Locate the cell with the specified text and output its (X, Y) center coordinate. 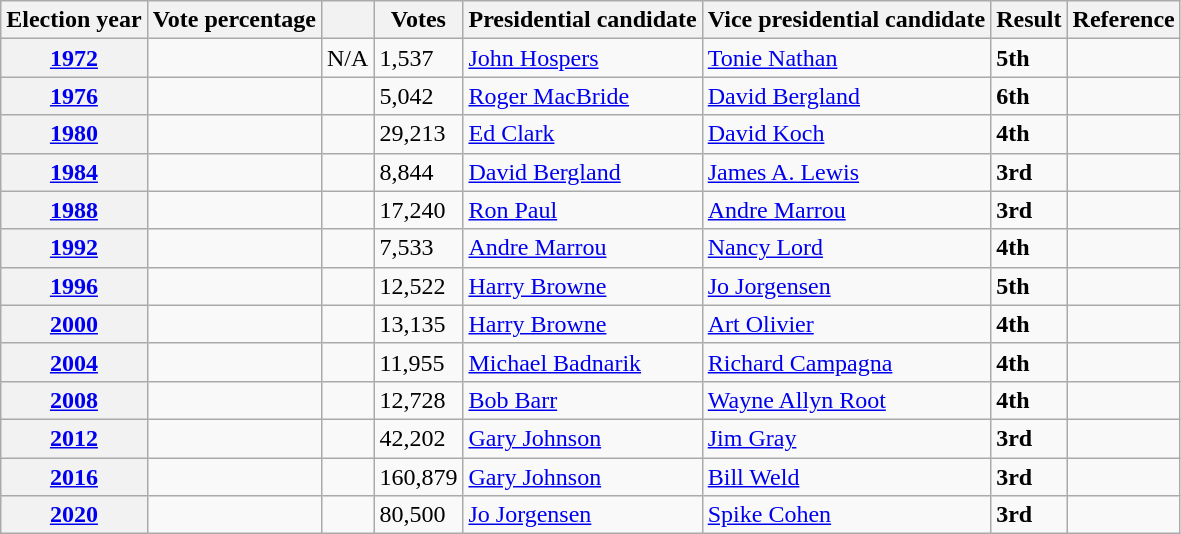
29,213 (418, 134)
Reference (1124, 20)
2012 (74, 438)
5,042 (418, 96)
80,500 (418, 515)
7,533 (418, 248)
N/A (347, 58)
Roger MacBride (582, 96)
2004 (74, 362)
1992 (74, 248)
42,202 (418, 438)
Vice presidential candidate (846, 20)
James A. Lewis (846, 172)
1988 (74, 210)
Wayne Allyn Root (846, 400)
1996 (74, 286)
17,240 (418, 210)
Bob Barr (582, 400)
2016 (74, 477)
2000 (74, 324)
160,879 (418, 477)
David Koch (846, 134)
John Hospers (582, 58)
Nancy Lord (846, 248)
Votes (418, 20)
Jim Gray (846, 438)
Art Olivier (846, 324)
Tonie Nathan (846, 58)
Presidential candidate (582, 20)
6th (1029, 96)
1,537 (418, 58)
Michael Badnarik (582, 362)
13,135 (418, 324)
2008 (74, 400)
1984 (74, 172)
Bill Weld (846, 477)
2020 (74, 515)
Ron Paul (582, 210)
1972 (74, 58)
1976 (74, 96)
Spike Cohen (846, 515)
Vote percentage (234, 20)
8,844 (418, 172)
Result (1029, 20)
Richard Campagna (846, 362)
12,728 (418, 400)
11,955 (418, 362)
12,522 (418, 286)
1980 (74, 134)
Ed Clark (582, 134)
Election year (74, 20)
